Pinpoint the cell where the given text exists, returning its (X, Y) midpoint coordinate. 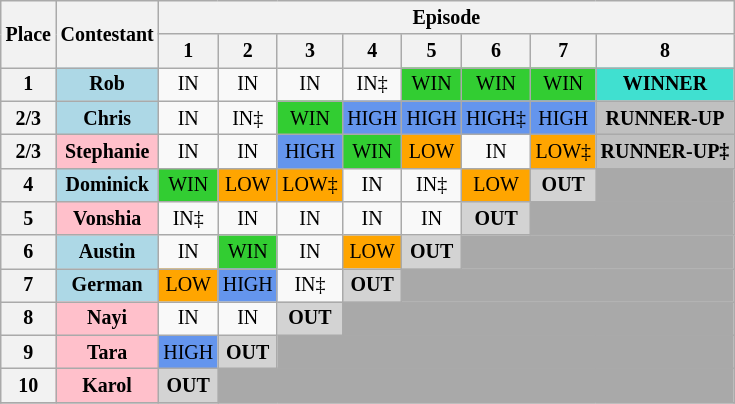
WINNER (665, 84)
Karol (108, 386)
Nayi (108, 318)
Dominick (108, 184)
Place (28, 34)
Austin (108, 252)
2 (248, 52)
German (108, 286)
Chris (108, 118)
Vonshia (108, 218)
Tara (108, 352)
10 (28, 386)
Contestant (108, 34)
3 (310, 52)
Rob (108, 84)
Episode (447, 18)
Stephanie (108, 152)
RUNNER-UP‡ (665, 152)
HIGH‡ (496, 118)
9 (28, 352)
RUNNER-UP (665, 118)
